Determine the [x, y] coordinate at the center of the cell enclosing the given text.  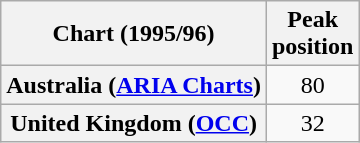
80 [312, 85]
32 [312, 123]
Peakposition [312, 34]
Chart (1995/96) [134, 34]
Australia (ARIA Charts) [134, 85]
United Kingdom (OCC) [134, 123]
